Detect which cell encompasses the target text, then output its [X, Y] center coordinate. 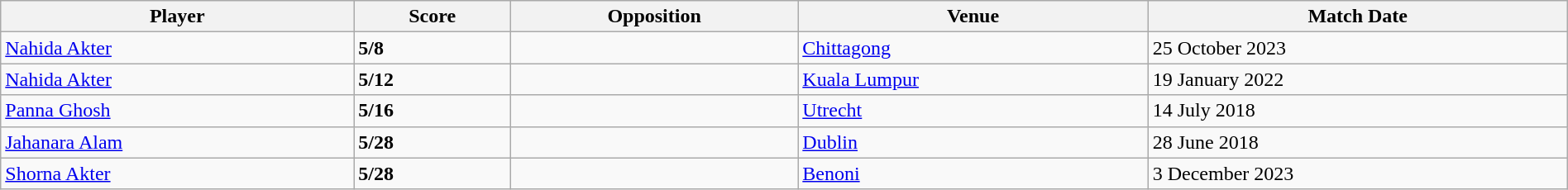
19 January 2022 [1358, 79]
Panna Ghosh [177, 111]
Dublin [973, 142]
Benoni [973, 173]
Player [177, 17]
Jahanara Alam [177, 142]
Match Date [1358, 17]
Score [433, 17]
25 October 2023 [1358, 48]
28 June 2018 [1358, 142]
Shorna Akter [177, 173]
3 December 2023 [1358, 173]
14 July 2018 [1358, 111]
Venue [973, 17]
Utrecht [973, 111]
Kuala Lumpur [973, 79]
5/8 [433, 48]
5/12 [433, 79]
Opposition [653, 17]
5/16 [433, 111]
Chittagong [973, 48]
